Capture the cell that displays the provided text and extract its [x, y] central coordinate. 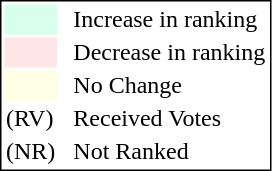
Not Ranked [170, 151]
Decrease in ranking [170, 53]
Increase in ranking [170, 19]
(NR) [30, 151]
Received Votes [170, 119]
(RV) [30, 119]
No Change [170, 85]
